Scan for the cell matching the given text and deliver its [x, y] coordinate at center. 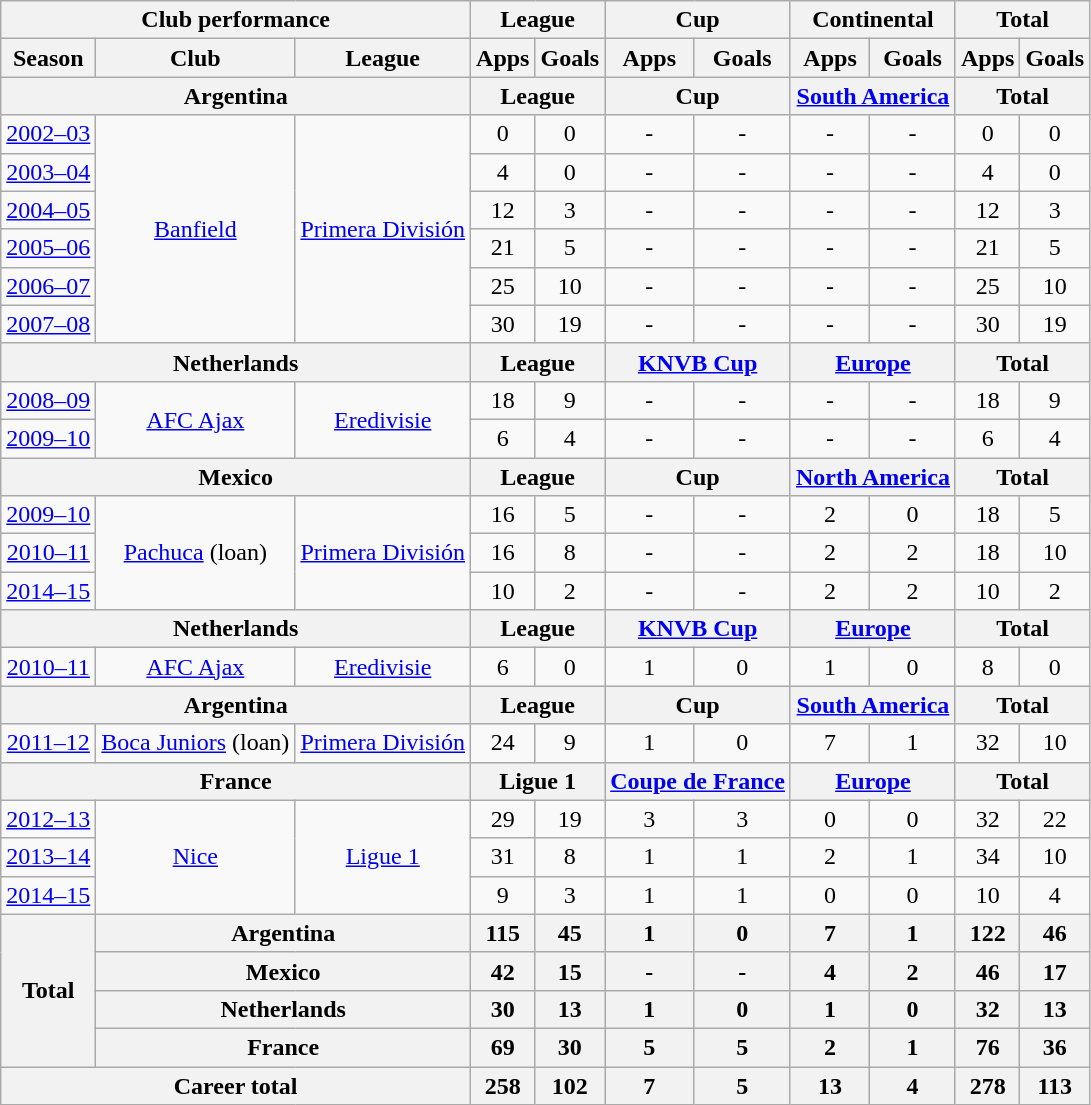
69 [503, 1047]
2013–14 [48, 857]
North America [872, 477]
17 [1055, 971]
45 [570, 933]
2002–03 [48, 134]
Club [196, 58]
Boca Juniors (loan) [196, 743]
2012–13 [48, 819]
22 [1055, 819]
113 [1055, 1085]
Season [48, 58]
31 [503, 857]
2003–04 [48, 172]
Club performance [236, 20]
Banfield [196, 229]
34 [987, 857]
278 [987, 1085]
Pachuca (loan) [196, 553]
2011–12 [48, 743]
Continental [872, 20]
122 [987, 933]
76 [987, 1047]
24 [503, 743]
Coupe de France [698, 781]
29 [503, 819]
36 [1055, 1047]
102 [570, 1085]
42 [503, 971]
15 [570, 971]
Career total [236, 1085]
2004–05 [48, 210]
Nice [196, 857]
2007–08 [48, 324]
115 [503, 933]
2006–07 [48, 286]
2005–06 [48, 248]
258 [503, 1085]
2008–09 [48, 400]
